Locate the cell with the specified text and output its (X, Y) center coordinate. 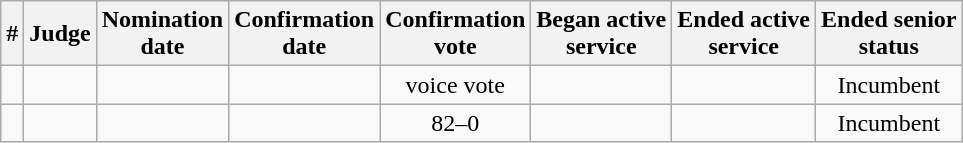
Confirmationdate (304, 34)
# (12, 34)
Began activeservice (602, 34)
Ended activeservice (744, 34)
Ended seniorstatus (889, 34)
82–0 (456, 123)
Judge (60, 34)
Confirmationvote (456, 34)
voice vote (456, 85)
Nominationdate (162, 34)
